Search for the cell housing the specified text and yield its (x, y) center coordinate. 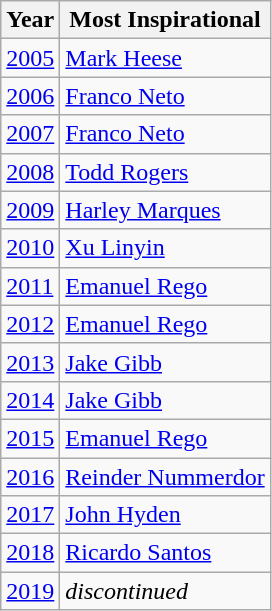
2009 (30, 210)
2012 (30, 324)
Harley Marques (165, 210)
Todd Rogers (165, 172)
Year (30, 20)
2014 (30, 400)
Most Inspirational (165, 20)
2019 (30, 591)
2017 (30, 515)
2011 (30, 286)
2008 (30, 172)
discontinued (165, 591)
2010 (30, 248)
John Hyden (165, 515)
2006 (30, 96)
Ricardo Santos (165, 553)
2013 (30, 362)
2018 (30, 553)
Xu Linyin (165, 248)
2007 (30, 134)
Mark Heese (165, 58)
2005 (30, 58)
2016 (30, 477)
2015 (30, 438)
Reinder Nummerdor (165, 477)
